For the text-containing cell, return its midpoint in [x, y] coordinate format. 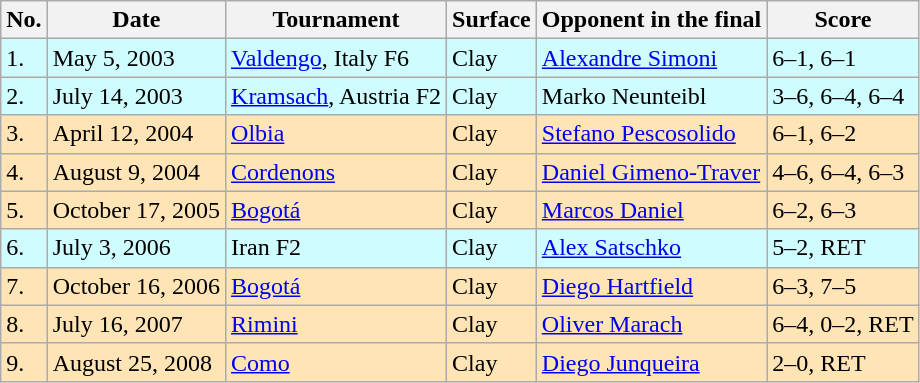
5–2, RET [843, 248]
Daniel Gimeno-Traver [651, 172]
No. [24, 20]
Opponent in the final [651, 20]
August 9, 2004 [136, 172]
3–6, 6–4, 6–4 [843, 96]
Alexandre Simoni [651, 58]
6–3, 7–5 [843, 286]
July 3, 2006 [136, 248]
6–1, 6–2 [843, 134]
Como [336, 362]
3. [24, 134]
July 16, 2007 [136, 324]
7. [24, 286]
6–2, 6–3 [843, 210]
October 17, 2005 [136, 210]
April 12, 2004 [136, 134]
Tournament [336, 20]
Alex Satschko [651, 248]
Cordenons [336, 172]
May 5, 2003 [136, 58]
August 25, 2008 [136, 362]
Stefano Pescosolido [651, 134]
6–1, 6–1 [843, 58]
October 16, 2006 [136, 286]
9. [24, 362]
5. [24, 210]
Surface [492, 20]
July 14, 2003 [136, 96]
Oliver Marach [651, 324]
1. [24, 58]
2. [24, 96]
Diego Hartfield [651, 286]
Kramsach, Austria F2 [336, 96]
4–6, 6–4, 6–3 [843, 172]
Rimini [336, 324]
6. [24, 248]
8. [24, 324]
Marcos Daniel [651, 210]
Score [843, 20]
Iran F2 [336, 248]
Diego Junqueira [651, 362]
Valdengo, Italy F6 [336, 58]
Marko Neunteibl [651, 96]
4. [24, 172]
Date [136, 20]
Olbia [336, 134]
2–0, RET [843, 362]
6–4, 0–2, RET [843, 324]
